Scan for the cell matching the given text and deliver its [X, Y] coordinate at center. 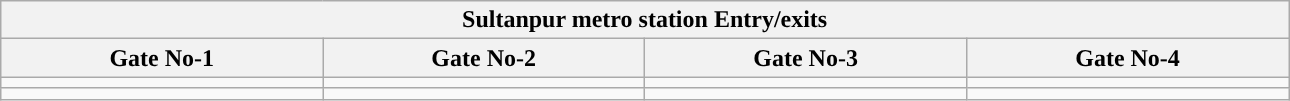
Sultanpur metro station Entry/exits [645, 20]
Gate No-2 [484, 58]
Gate No-1 [162, 58]
Gate No-3 [806, 58]
Gate No-4 [1128, 58]
